Scan for the cell matching the given text and deliver its [X, Y] coordinate at center. 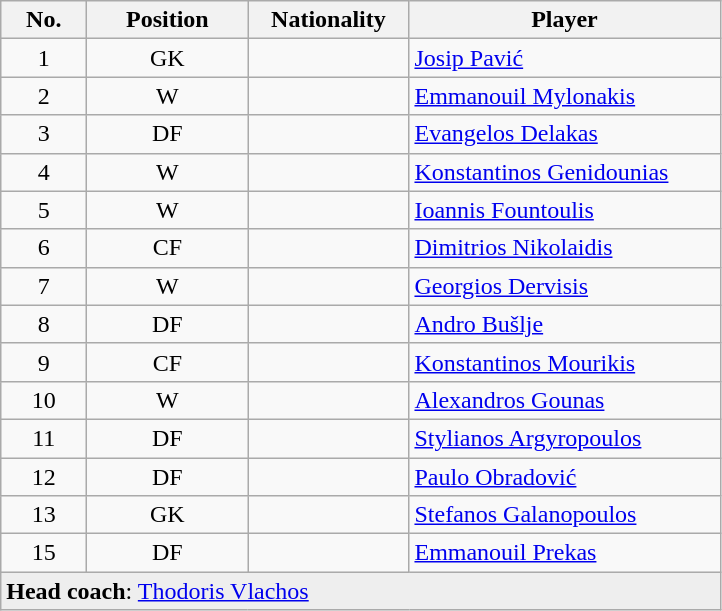
13 [44, 515]
Stefanos Galanopoulos [564, 515]
Stylianos Argyropoulos [564, 438]
Josip Pavić [564, 58]
3 [44, 134]
Player [564, 20]
Head coach: Thodoris Vlachos [360, 591]
Paulo Obradović [564, 477]
12 [44, 477]
7 [44, 286]
2 [44, 96]
Konstantinos Mourikis [564, 362]
Andro Bušlje [564, 324]
1 [44, 58]
Ioannis Fountoulis [564, 210]
Position [168, 20]
8 [44, 324]
9 [44, 362]
10 [44, 400]
11 [44, 438]
6 [44, 248]
5 [44, 210]
Georgios Dervisis [564, 286]
Alexandros Gounas [564, 400]
Konstantinos Genidounias [564, 172]
4 [44, 172]
Emmanouil Prekas [564, 553]
Emmanouil Mylonakis [564, 96]
15 [44, 553]
Evangelos Delakas [564, 134]
Nationality [328, 20]
Dimitrios Nikolaidis [564, 248]
No. [44, 20]
